Provide the [X, Y] coordinate of the cell's center where the given text is located.  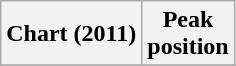
Peakposition [188, 34]
Chart (2011) [72, 34]
